Pinpoint the cell where the given text exists, returning its [x, y] midpoint coordinate. 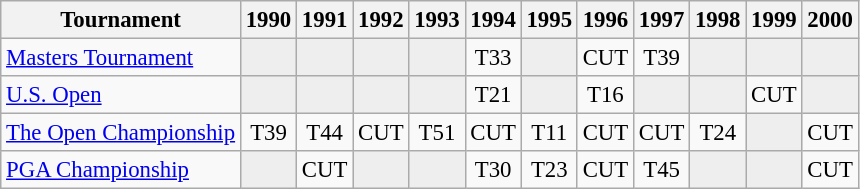
PGA Championship [121, 170]
T51 [437, 133]
T23 [549, 170]
T45 [661, 170]
1993 [437, 20]
1994 [493, 20]
1992 [381, 20]
1990 [268, 20]
T24 [718, 133]
1991 [325, 20]
1999 [774, 20]
T33 [493, 58]
2000 [830, 20]
T30 [493, 170]
1997 [661, 20]
T11 [549, 133]
1996 [605, 20]
T21 [493, 95]
T16 [605, 95]
1995 [549, 20]
Tournament [121, 20]
T44 [325, 133]
The Open Championship [121, 133]
Masters Tournament [121, 58]
1998 [718, 20]
U.S. Open [121, 95]
